Locate the cell with the specified text and output its (X, Y) center coordinate. 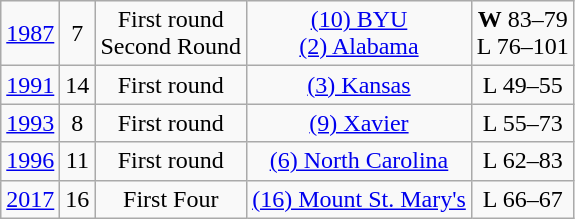
14 (78, 85)
16 (78, 199)
(3) Kansas (360, 85)
W 83–79 L 76–101 (522, 34)
L 62–83 (522, 161)
2017 (30, 199)
(16) Mount St. Mary's (360, 199)
First Four (171, 199)
(6) North Carolina (360, 161)
7 (78, 34)
1993 (30, 123)
L 49–55 (522, 85)
L 66–67 (522, 199)
First roundSecond Round (171, 34)
1996 (30, 161)
8 (78, 123)
1991 (30, 85)
(10) BYU(2) Alabama (360, 34)
L 55–73 (522, 123)
1987 (30, 34)
(9) Xavier (360, 123)
11 (78, 161)
